Return the [X, Y] coordinate for the center point of the cell that contains the specified text.  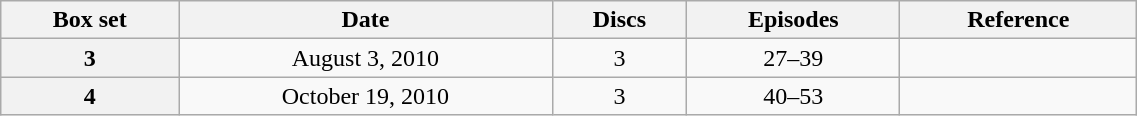
Reference [1018, 20]
40–53 [794, 96]
27–39 [794, 58]
Discs [620, 20]
Date [366, 20]
4 [90, 96]
Episodes [794, 20]
Box set [90, 20]
August 3, 2010 [366, 58]
October 19, 2010 [366, 96]
